Find where the given text appears and provide that cell's center as [x, y] coordinate. 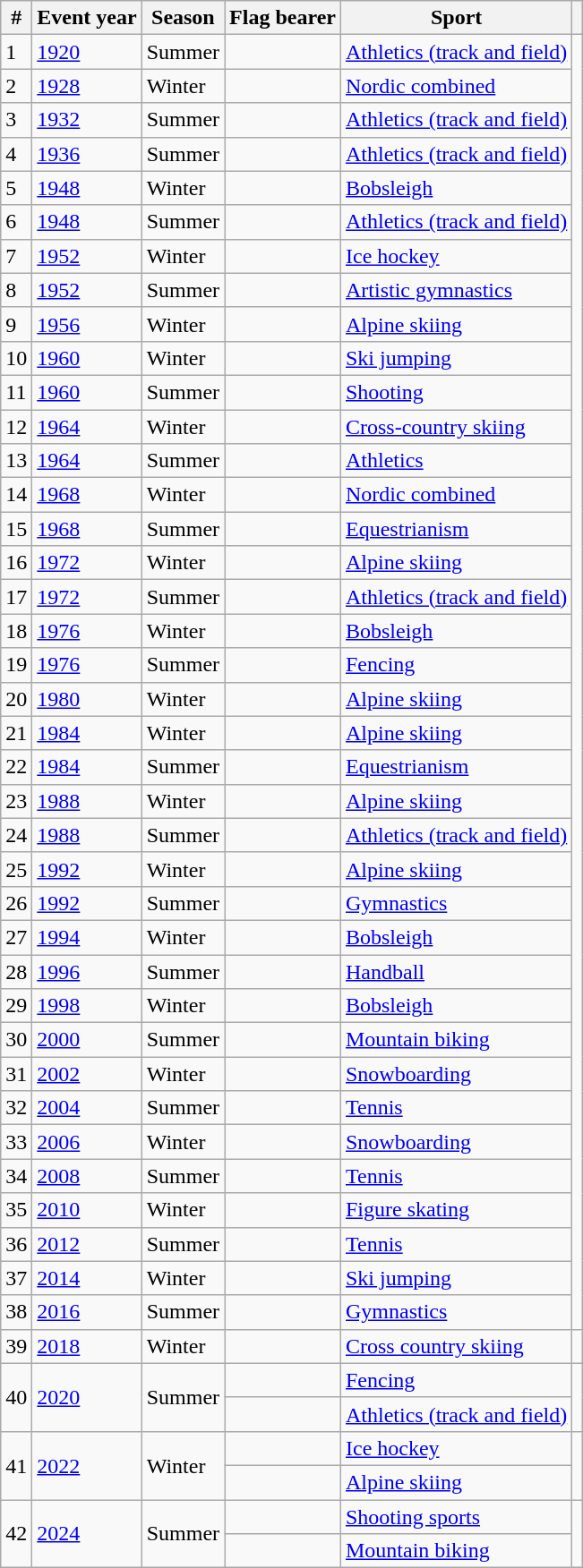
2016 [87, 1312]
28 [16, 971]
6 [16, 222]
15 [16, 529]
17 [16, 597]
37 [16, 1278]
Flag bearer [283, 18]
2008 [87, 1176]
38 [16, 1312]
Handball [456, 971]
2006 [87, 1142]
Cross country skiing [456, 1346]
2024 [87, 1534]
13 [16, 461]
11 [16, 392]
1936 [87, 154]
Athletics [456, 461]
40 [16, 1397]
42 [16, 1534]
19 [16, 665]
1996 [87, 971]
1998 [87, 1006]
26 [16, 903]
23 [16, 801]
32 [16, 1108]
2012 [87, 1244]
33 [16, 1142]
1994 [87, 937]
2020 [87, 1397]
24 [16, 835]
1932 [87, 120]
3 [16, 120]
12 [16, 427]
35 [16, 1210]
1980 [87, 699]
31 [16, 1074]
2004 [87, 1108]
Event year [87, 18]
2010 [87, 1210]
14 [16, 495]
2002 [87, 1074]
1920 [87, 52]
Shooting [456, 392]
18 [16, 631]
2014 [87, 1278]
29 [16, 1006]
25 [16, 869]
2022 [87, 1465]
1928 [87, 86]
Shooting sports [456, 1517]
9 [16, 324]
Sport [456, 18]
2018 [87, 1346]
30 [16, 1040]
Cross-country skiing [456, 427]
27 [16, 937]
Figure skating [456, 1210]
16 [16, 563]
# [16, 18]
39 [16, 1346]
10 [16, 358]
36 [16, 1244]
Season [183, 18]
21 [16, 733]
1956 [87, 324]
20 [16, 699]
7 [16, 256]
Artistic gymnastics [456, 290]
2 [16, 86]
41 [16, 1465]
2000 [87, 1040]
22 [16, 767]
5 [16, 188]
1 [16, 52]
8 [16, 290]
4 [16, 154]
34 [16, 1176]
